Find where the given text appears and provide that cell's center as (X, Y) coordinate. 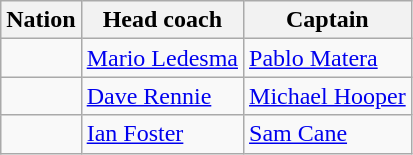
Ian Foster (162, 134)
Captain (328, 20)
Head coach (162, 20)
Mario Ledesma (162, 58)
Sam Cane (328, 134)
Michael Hooper (328, 96)
Dave Rennie (162, 96)
Pablo Matera (328, 58)
Nation (41, 20)
